Determine the [X, Y] coordinate at the center of the cell enclosing the given text.  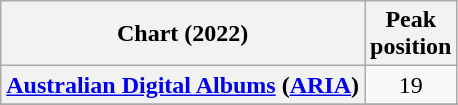
19 [411, 85]
Chart (2022) [183, 34]
Peakposition [411, 34]
Australian Digital Albums (ARIA) [183, 85]
